Scan for the cell matching the given text and deliver its [X, Y] coordinate at center. 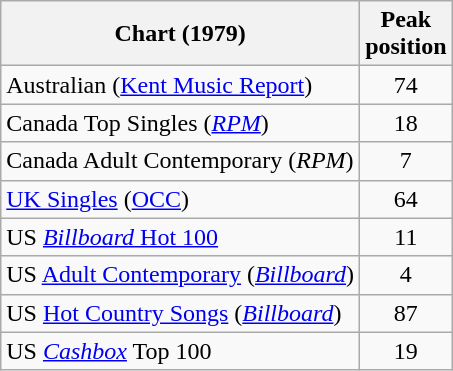
UK Singles (OCC) [180, 199]
Canada Adult Contemporary (RPM) [180, 161]
Peakposition [406, 34]
74 [406, 85]
Australian (Kent Music Report) [180, 85]
Canada Top Singles (RPM) [180, 123]
US Adult Contemporary (Billboard) [180, 275]
19 [406, 351]
4 [406, 275]
7 [406, 161]
87 [406, 313]
US Cashbox Top 100 [180, 351]
64 [406, 199]
US Hot Country Songs (Billboard) [180, 313]
US Billboard Hot 100 [180, 237]
18 [406, 123]
Chart (1979) [180, 34]
11 [406, 237]
